Capture the cell that displays the provided text and extract its (X, Y) central coordinate. 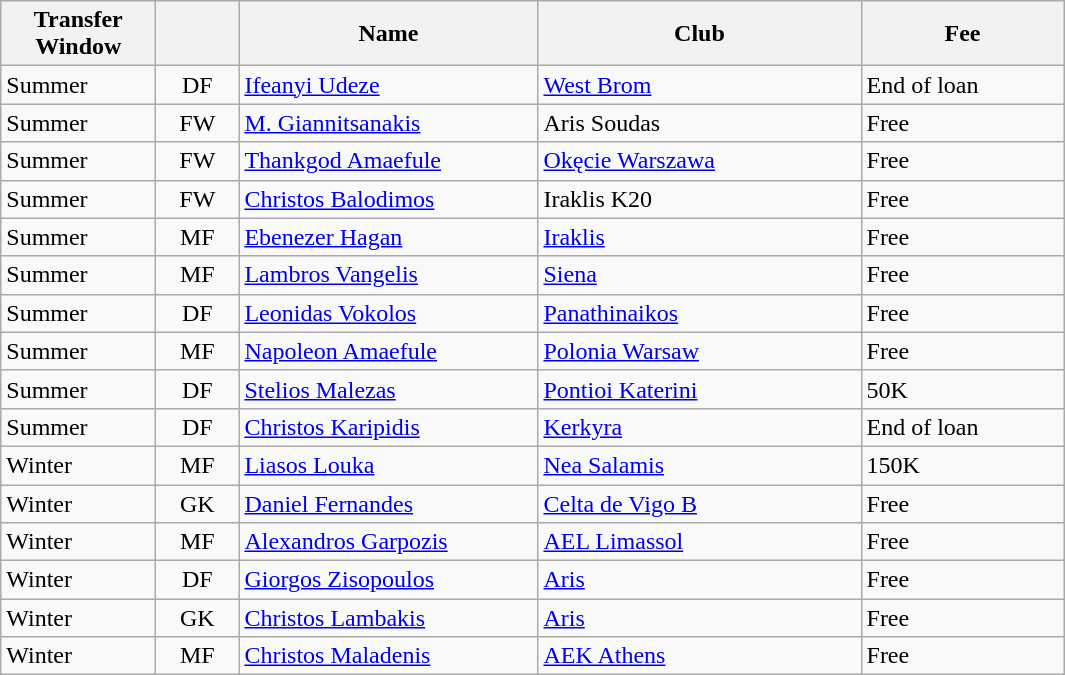
Christos Maladenis (388, 656)
Leonidas Vokolos (388, 313)
AEK Athens (700, 656)
Ebenezer Hagan (388, 237)
Alexandros Garpozis (388, 542)
Pontioi Katerini (700, 389)
Giorgos Zisopoulos (388, 580)
West Brom (700, 85)
Napoleon Amaefule (388, 351)
Liasos Louka (388, 465)
Christos Karipidis (388, 427)
Iraklis (700, 237)
Panathinaikos (700, 313)
50K (962, 389)
M. Giannitsanakis (388, 123)
Christos Lambakis (388, 618)
Aris Soudas (700, 123)
Polonia Warsaw (700, 351)
Daniel Fernandes (388, 503)
Stelios Malezas (388, 389)
150K (962, 465)
Okęcie Warszawa (700, 161)
Nea Salamis (700, 465)
Christos Balodimos (388, 199)
Siena (700, 275)
Fee (962, 34)
AEL Limassol (700, 542)
Transfer Window (78, 34)
Kerkyra (700, 427)
Lambros Vangelis (388, 275)
Club (700, 34)
Name (388, 34)
Celta de Vigo B (700, 503)
Iraklis K20 (700, 199)
Ifeanyi Udeze (388, 85)
Thankgod Amaefule (388, 161)
